For the text-containing cell, return its midpoint in (x, y) coordinate format. 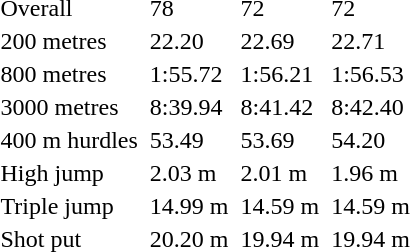
14.99 m (189, 206)
53.69 (280, 140)
1:55.72 (189, 74)
1:56.21 (280, 74)
2.03 m (189, 173)
53.49 (189, 140)
8:41.42 (280, 107)
22.69 (280, 41)
2.01 m (280, 173)
14.59 m (280, 206)
22.20 (189, 41)
8:39.94 (189, 107)
